Detect which cell encompasses the target text, then output its (X, Y) center coordinate. 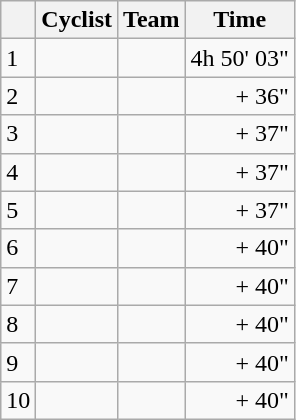
+ 36" (240, 96)
4 (18, 172)
2 (18, 96)
10 (18, 400)
Cyclist (77, 20)
4h 50' 03" (240, 58)
9 (18, 362)
Team (152, 20)
1 (18, 58)
7 (18, 286)
5 (18, 210)
8 (18, 324)
3 (18, 134)
Time (240, 20)
6 (18, 248)
